For the text-containing cell, return its midpoint in [X, Y] coordinate format. 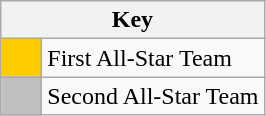
First All-Star Team [153, 58]
Key [132, 20]
Second All-Star Team [153, 96]
